Return (x, y) of the center of cell containing provided text 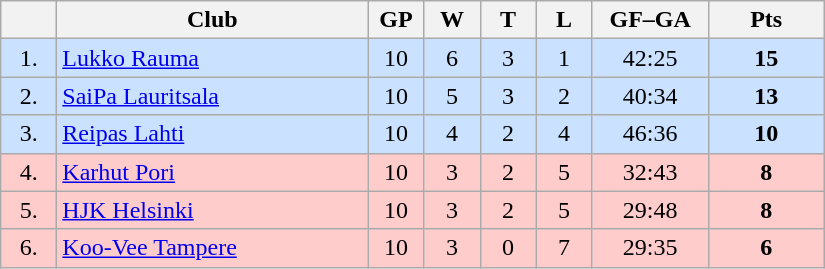
29:48 (650, 210)
Reipas Lahti (212, 134)
1 (564, 58)
Koo-Vee Tampere (212, 248)
0 (508, 248)
Karhut Pori (212, 172)
T (508, 20)
Club (212, 20)
W (452, 20)
15 (766, 58)
42:25 (650, 58)
13 (766, 96)
40:34 (650, 96)
GP (396, 20)
Lukko Rauma (212, 58)
Pts (766, 20)
32:43 (650, 172)
46:36 (650, 134)
GF–GA (650, 20)
3. (29, 134)
6. (29, 248)
29:35 (650, 248)
7 (564, 248)
1. (29, 58)
4. (29, 172)
5. (29, 210)
SaiPa Lauritsala (212, 96)
L (564, 20)
HJK Helsinki (212, 210)
2. (29, 96)
